Locate the cell with the specified text and output its [x, y] center coordinate. 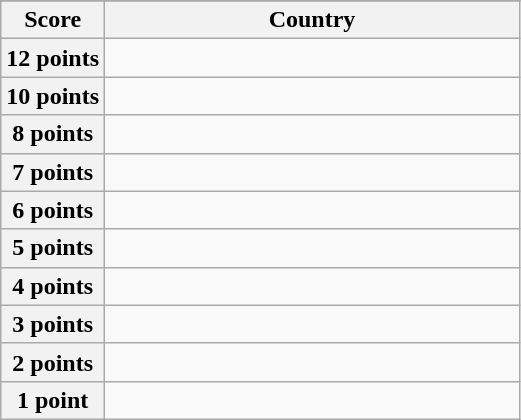
Score [53, 20]
12 points [53, 58]
2 points [53, 362]
3 points [53, 324]
7 points [53, 172]
Country [312, 20]
4 points [53, 286]
8 points [53, 134]
6 points [53, 210]
5 points [53, 248]
1 point [53, 400]
10 points [53, 96]
